Determine the [x, y] coordinate at the center of the cell enclosing the given text.  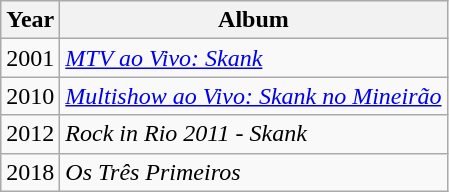
Rock in Rio 2011 - Skank [254, 134]
Year [30, 20]
Album [254, 20]
2012 [30, 134]
Os Três Primeiros [254, 172]
MTV ao Vivo: Skank [254, 58]
2001 [30, 58]
Multishow ao Vivo: Skank no Mineirão [254, 96]
2010 [30, 96]
2018 [30, 172]
